Search for the cell housing the specified text and yield its (X, Y) center coordinate. 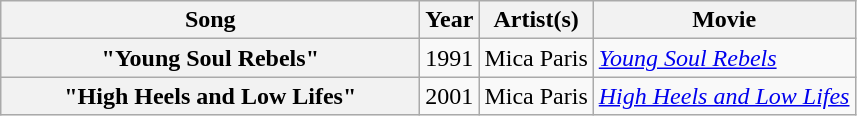
Movie (724, 20)
"High Heels and Low Lifes" (210, 96)
Song (210, 20)
Year (450, 20)
"Young Soul Rebels" (210, 58)
1991 (450, 58)
Young Soul Rebels (724, 58)
High Heels and Low Lifes (724, 96)
2001 (450, 96)
Artist(s) (536, 20)
